Scan for the cell matching the given text and deliver its [x, y] coordinate at center. 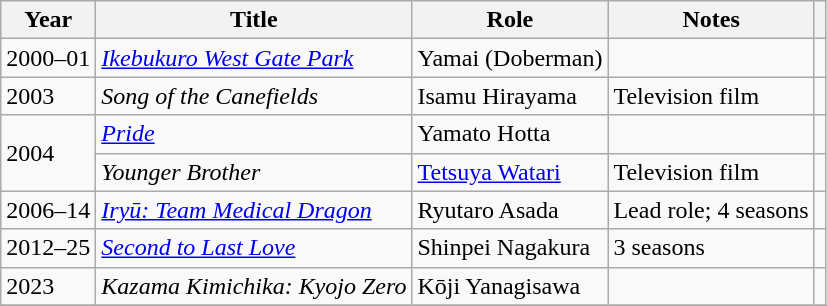
Yamai (Doberman) [510, 58]
Kōji Yanagisawa [510, 286]
Younger Brother [254, 172]
2004 [48, 153]
Ryutaro Asada [510, 210]
Shinpei Nagakura [510, 248]
2000–01 [48, 58]
Notes [711, 20]
2003 [48, 96]
3 seasons [711, 248]
Ikebukuro West Gate Park [254, 58]
Second to Last Love [254, 248]
Iryū: Team Medical Dragon [254, 210]
Tetsuya Watari [510, 172]
Title [254, 20]
Yamato Hotta [510, 134]
Lead role; 4 seasons [711, 210]
2006–14 [48, 210]
Role [510, 20]
Isamu Hirayama [510, 96]
2023 [48, 286]
Pride [254, 134]
Year [48, 20]
Kazama Kimichika: Kyojo Zero [254, 286]
2012–25 [48, 248]
Song of the Canefields [254, 96]
